Pinpoint the cell where the given text exists, returning its (x, y) midpoint coordinate. 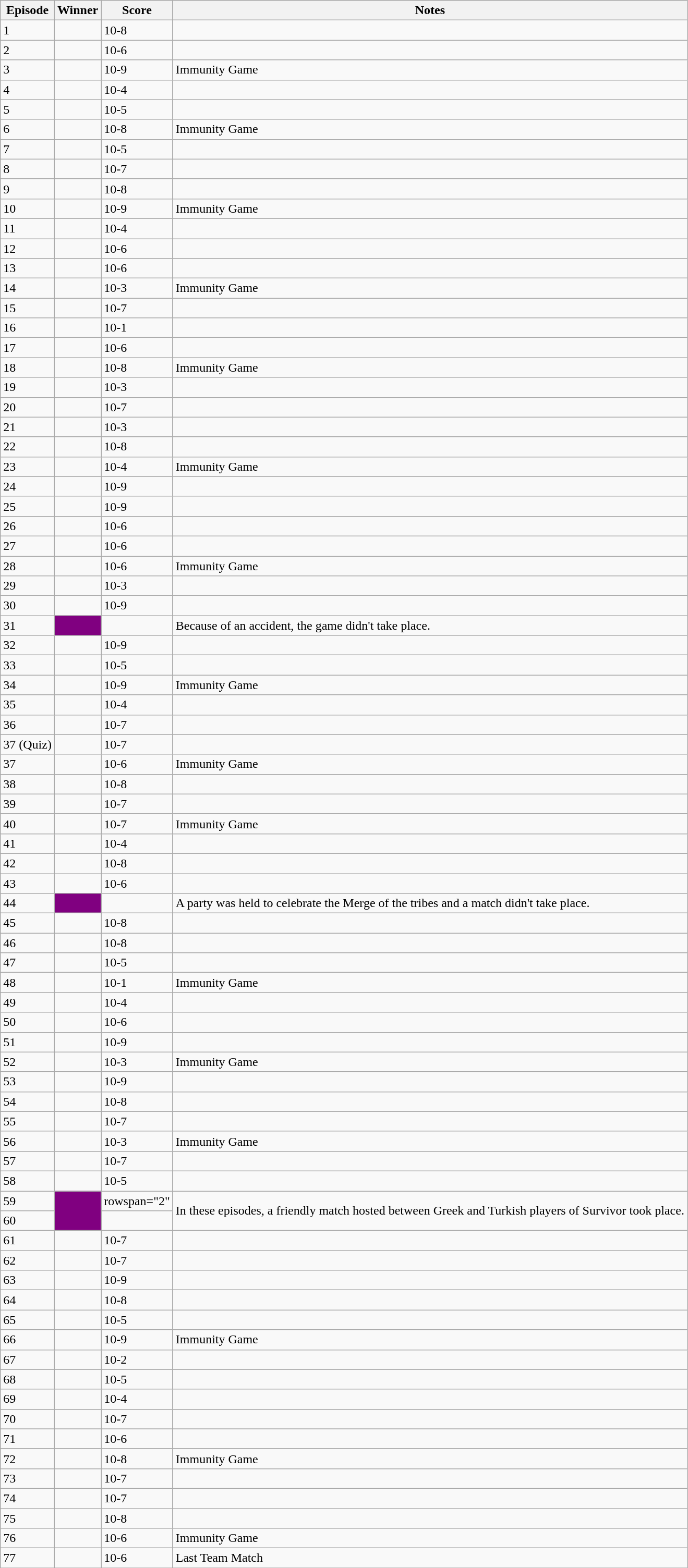
36 (28, 725)
68 (28, 1379)
43 (28, 884)
Last Team Match (430, 1558)
10-2 (137, 1359)
63 (28, 1280)
2 (28, 50)
39 (28, 804)
53 (28, 1082)
21 (28, 427)
12 (28, 249)
22 (28, 447)
57 (28, 1161)
49 (28, 1002)
7 (28, 149)
67 (28, 1359)
A party was held to celebrate the Merge of the tribes and a match didn't take place. (430, 903)
17 (28, 348)
26 (28, 526)
14 (28, 288)
37 (28, 764)
71 (28, 1439)
16 (28, 328)
55 (28, 1121)
65 (28, 1320)
20 (28, 407)
72 (28, 1459)
In these episodes, a friendly match hosted between Greek and Turkish players of Survivor took place. (430, 1210)
9 (28, 189)
56 (28, 1141)
35 (28, 705)
42 (28, 863)
52 (28, 1062)
1 (28, 30)
44 (28, 903)
38 (28, 784)
3 (28, 70)
45 (28, 923)
23 (28, 467)
46 (28, 943)
29 (28, 586)
61 (28, 1241)
62 (28, 1260)
51 (28, 1042)
rowspan="2" (137, 1200)
Episode (28, 10)
19 (28, 387)
69 (28, 1399)
4 (28, 90)
34 (28, 685)
28 (28, 566)
66 (28, 1340)
59 (28, 1200)
Because of an accident, the game didn't take place. (430, 626)
74 (28, 1498)
73 (28, 1478)
5 (28, 109)
Winner (77, 10)
6 (28, 129)
48 (28, 983)
58 (28, 1181)
11 (28, 228)
31 (28, 626)
37 (Quiz) (28, 744)
54 (28, 1101)
Score (137, 10)
27 (28, 546)
18 (28, 367)
50 (28, 1022)
70 (28, 1419)
60 (28, 1221)
15 (28, 308)
10 (28, 209)
77 (28, 1558)
41 (28, 843)
24 (28, 486)
76 (28, 1538)
64 (28, 1300)
40 (28, 824)
75 (28, 1518)
32 (28, 645)
Notes (430, 10)
33 (28, 665)
30 (28, 606)
47 (28, 963)
25 (28, 506)
13 (28, 268)
8 (28, 169)
